Return the [x, y] coordinate for the center point of the cell that contains the specified text.  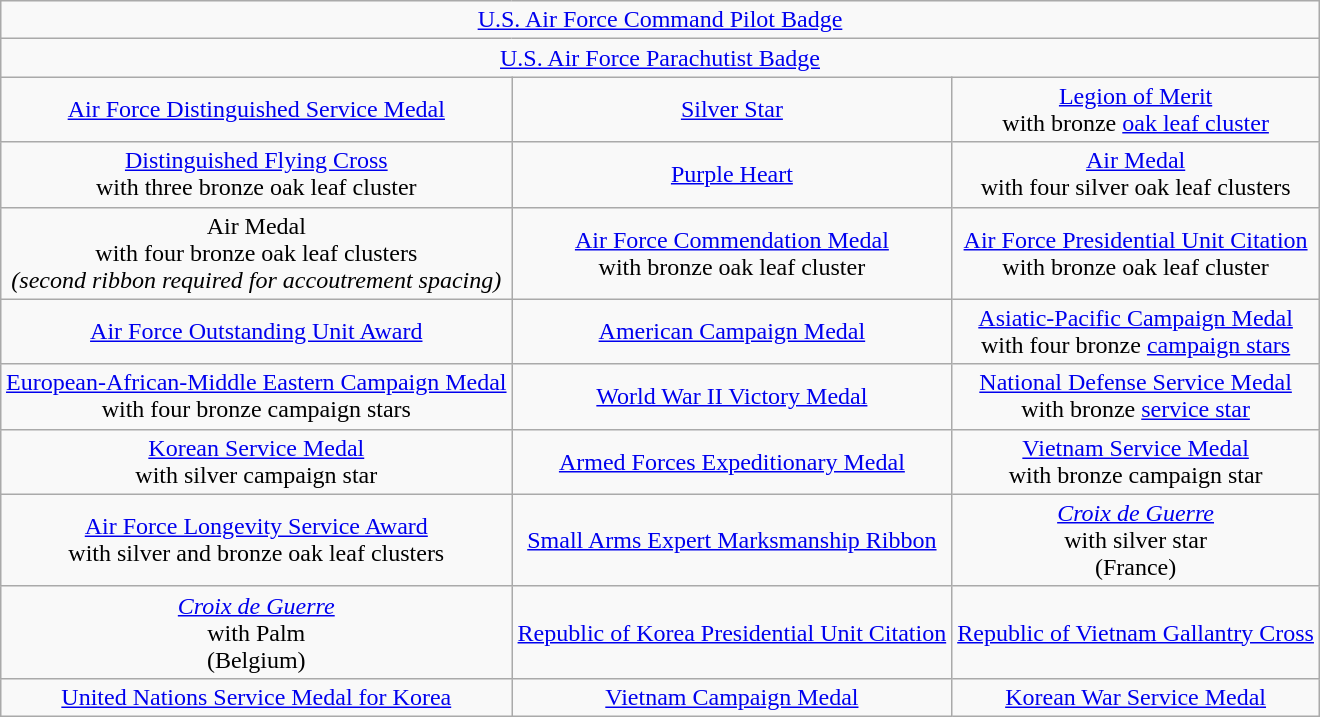
Air Force Presidential Unit Citationwith bronze oak leaf cluster [1136, 253]
Republic of Vietnam Gallantry Cross [1136, 632]
Silver Star [732, 110]
Asiatic-Pacific Campaign Medalwith four bronze campaign stars [1136, 332]
Croix de Guerrewith silver star(France) [1136, 540]
World War II Victory Medal [732, 396]
Korean War Service Medal [1136, 697]
American Campaign Medal [732, 332]
Vietnam Campaign Medal [732, 697]
Purple Heart [732, 174]
National Defense Service Medalwith bronze service star [1136, 396]
Air Force Commendation Medalwith bronze oak leaf cluster [732, 253]
Small Arms Expert Marksmanship Ribbon [732, 540]
Croix de Guerre with Palm(Belgium) [257, 632]
Vietnam Service Medalwith bronze campaign star [1136, 462]
Distinguished Flying Crosswith three bronze oak leaf cluster [257, 174]
Air Force Outstanding Unit Award [257, 332]
Air Force Distinguished Service Medal [257, 110]
U.S. Air Force Command Pilot Badge [660, 20]
European-African-Middle Eastern Campaign Medalwith four bronze campaign stars [257, 396]
Armed Forces Expeditionary Medal [732, 462]
United Nations Service Medal for Korea [257, 697]
Air Force Longevity Service Awardwith silver and bronze oak leaf clusters [257, 540]
Republic of Korea Presidential Unit Citation [732, 632]
Korean Service Medalwith silver campaign star [257, 462]
Legion of Meritwith bronze oak leaf cluster [1136, 110]
Air Medalwith four silver oak leaf clusters [1136, 174]
Air Medalwith four bronze oak leaf clusters(second ribbon required for accoutrement spacing) [257, 253]
U.S. Air Force Parachutist Badge [660, 58]
